Provide the (X, Y) coordinate of the cell's center where the given text is located.  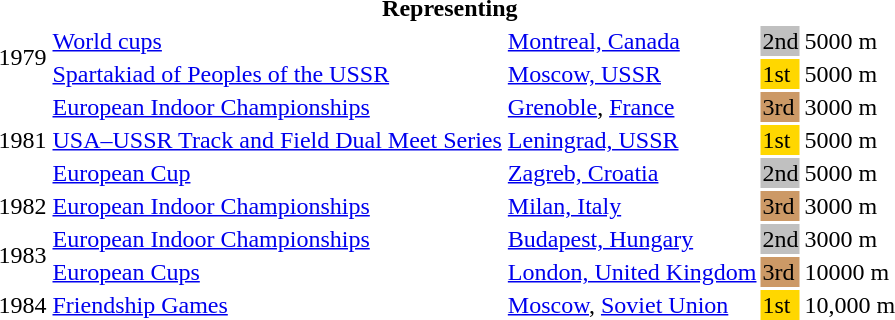
Moscow, Soviet Union (632, 305)
London, United Kingdom (632, 272)
Spartakiad of Peoples of the USSR (277, 74)
Grenoble, France (632, 107)
Moscow, USSR (632, 74)
European Cups (277, 272)
Zagreb, Croatia (632, 173)
Leningrad, USSR (632, 140)
Friendship Games (277, 305)
European Cup (277, 173)
USA–USSR Track and Field Dual Meet Series (277, 140)
Milan, Italy (632, 206)
World cups (277, 41)
Montreal, Canada (632, 41)
Budapest, Hungary (632, 239)
